Detect which cell encompasses the target text, then output its [X, Y] center coordinate. 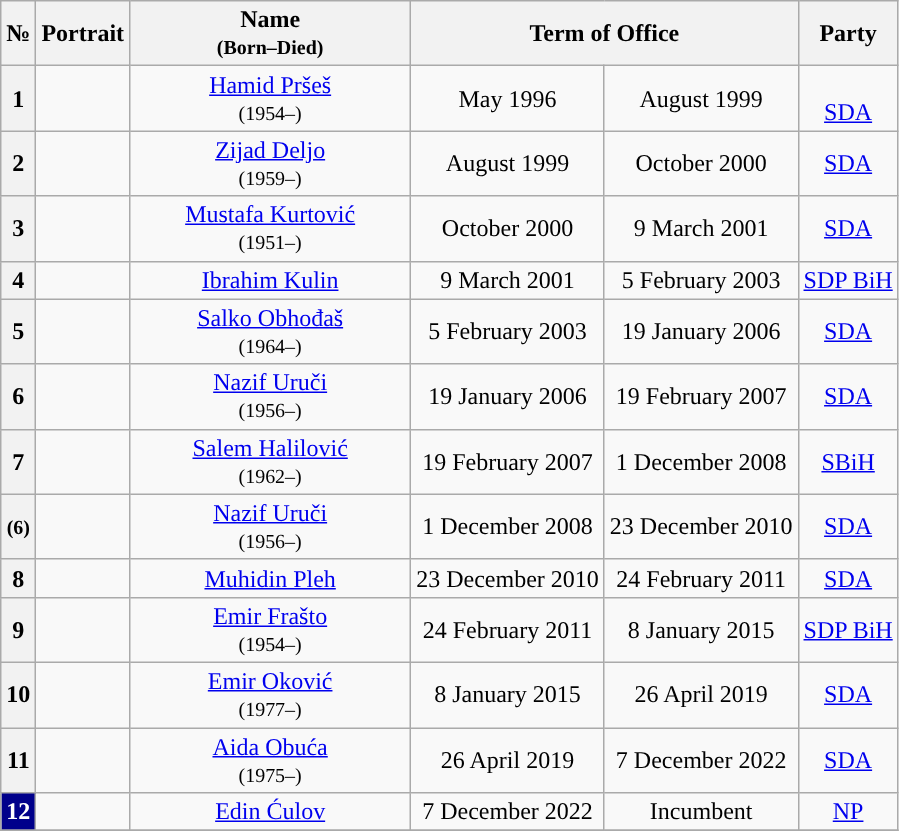
1 [18, 98]
2 [18, 164]
Zijad Deljo(1959–) [270, 164]
8 [18, 578]
9 [18, 630]
Term of Office [604, 34]
4 [18, 280]
Aida Obuća(1975–) [270, 760]
3 [18, 228]
Emir Frašto(1954–) [270, 630]
NP [848, 812]
5 [18, 332]
Incumbent [701, 812]
Muhidin Pleh [270, 578]
Party [848, 34]
Edin Ćulov [270, 812]
SBiH [848, 462]
Mustafa Kurtović(1951–) [270, 228]
May 1996 [508, 98]
№ [18, 34]
10 [18, 694]
Salem Halilović(1962–) [270, 462]
Ibrahim Kulin [270, 280]
Hamid Pršeš(1954–) [270, 98]
7 [18, 462]
Emir Oković(1977–) [270, 694]
6 [18, 396]
12 [18, 812]
Portrait [83, 34]
Salko Obhođaš(1964–) [270, 332]
Name(Born–Died) [270, 34]
(6) [18, 526]
11 [18, 760]
